Extract the [X, Y] coordinate from the center of the cell holding the provided text.  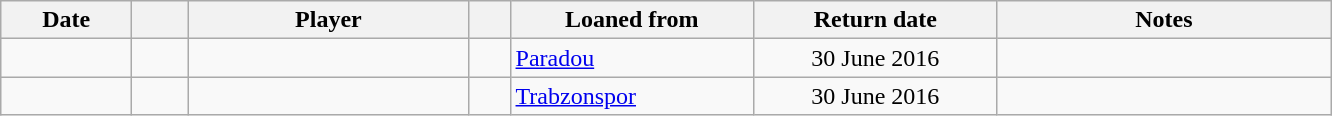
Paradou [632, 58]
Date [66, 20]
Trabzonspor [632, 96]
Player [328, 20]
Return date [876, 20]
Notes [1164, 20]
Loaned from [632, 20]
